Return the [x, y] coordinate for the center point of the cell that contains the specified text.  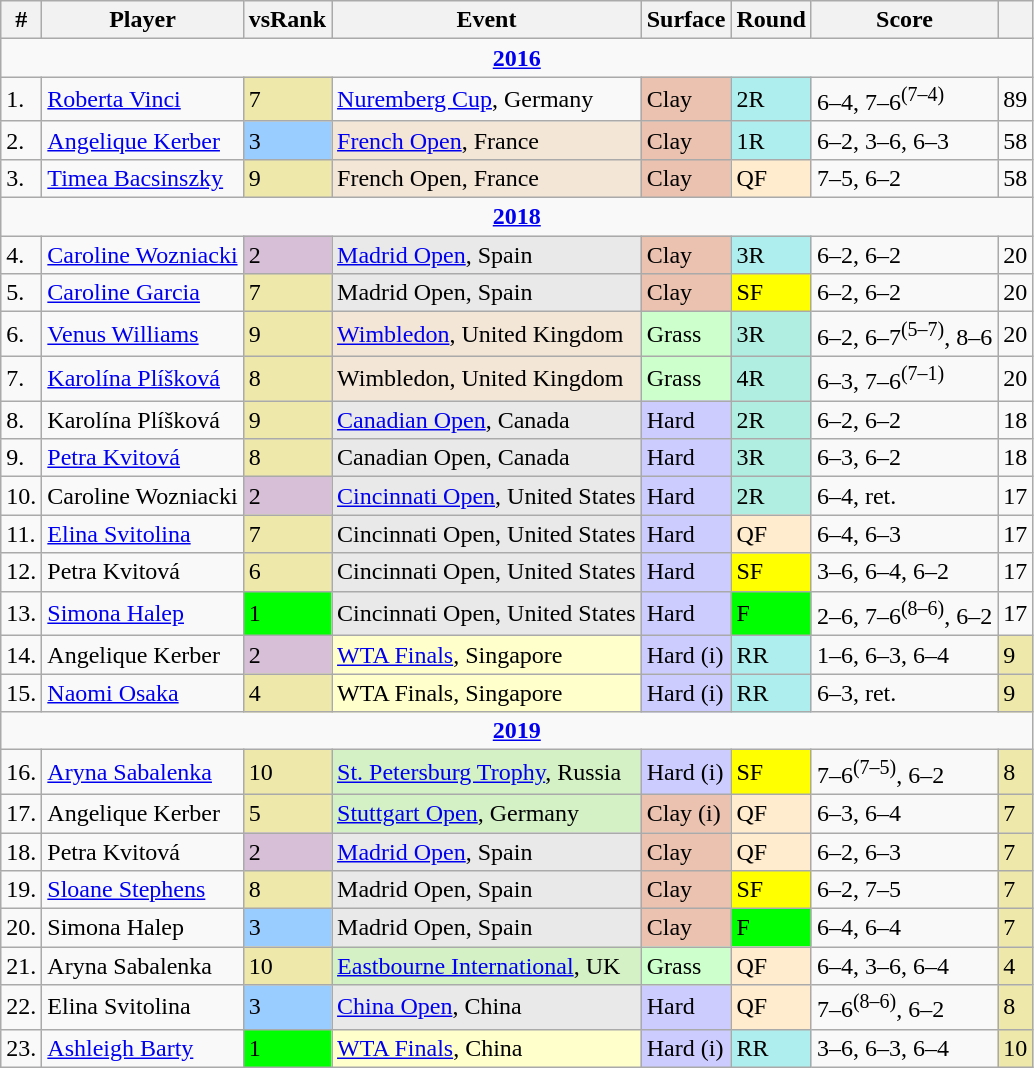
Round [771, 20]
3–6, 6–4, 6–2 [904, 572]
Surface [686, 20]
7. [22, 378]
Roberta Vinci [142, 100]
10. [22, 496]
6–3, ret. [904, 693]
vsRank [287, 20]
5 [287, 813]
7–6(7–5), 6–2 [904, 772]
5. [22, 293]
6–4, ret. [904, 496]
89 [1016, 100]
7–6(8–6), 6–2 [904, 1008]
6–4, 6–3 [904, 534]
3. [22, 178]
2018 [517, 217]
15. [22, 693]
6–2, 3–6, 6–3 [904, 140]
16. [22, 772]
# [22, 20]
6–2, 7–5 [904, 890]
Player [142, 20]
China Open, China [487, 1008]
Sloane Stephens [142, 890]
6–4, 7–6(7–4) [904, 100]
12. [22, 572]
Stuttgart Open, Germany [487, 813]
WTA Finals, China [487, 1048]
19. [22, 890]
2016 [517, 58]
4. [22, 255]
14. [22, 655]
6 [287, 572]
Nuremberg Cup, Germany [487, 100]
23. [22, 1048]
Caroline Garcia [142, 293]
22. [22, 1008]
Event [487, 20]
St. Petersburg Trophy, Russia [487, 772]
4R [771, 378]
7–5, 6–2 [904, 178]
1. [22, 100]
Venus Williams [142, 334]
13. [22, 614]
18. [22, 852]
2–6, 7–6(8–6), 6–2 [904, 614]
6–4, 6–4 [904, 928]
8. [22, 420]
1–6, 6–3, 6–4 [904, 655]
6–2, 6–3 [904, 852]
20. [22, 928]
2019 [517, 731]
Eastbourne International, UK [487, 966]
Ashleigh Barty [142, 1048]
11. [22, 534]
17. [22, 813]
6–3, 6–4 [904, 813]
Score [904, 20]
Timea Bacsinszky [142, 178]
Clay (i) [686, 813]
6–3, 6–2 [904, 458]
1R [771, 140]
3–6, 6–3, 6–4 [904, 1048]
6–3, 7–6(7–1) [904, 378]
2. [22, 140]
6–4, 3–6, 6–4 [904, 966]
Naomi Osaka [142, 693]
6. [22, 334]
6–2, 6–7(5–7), 8–6 [904, 334]
9. [22, 458]
21. [22, 966]
